Return the [X, Y] coordinate for the center point of the cell that contains the specified text.  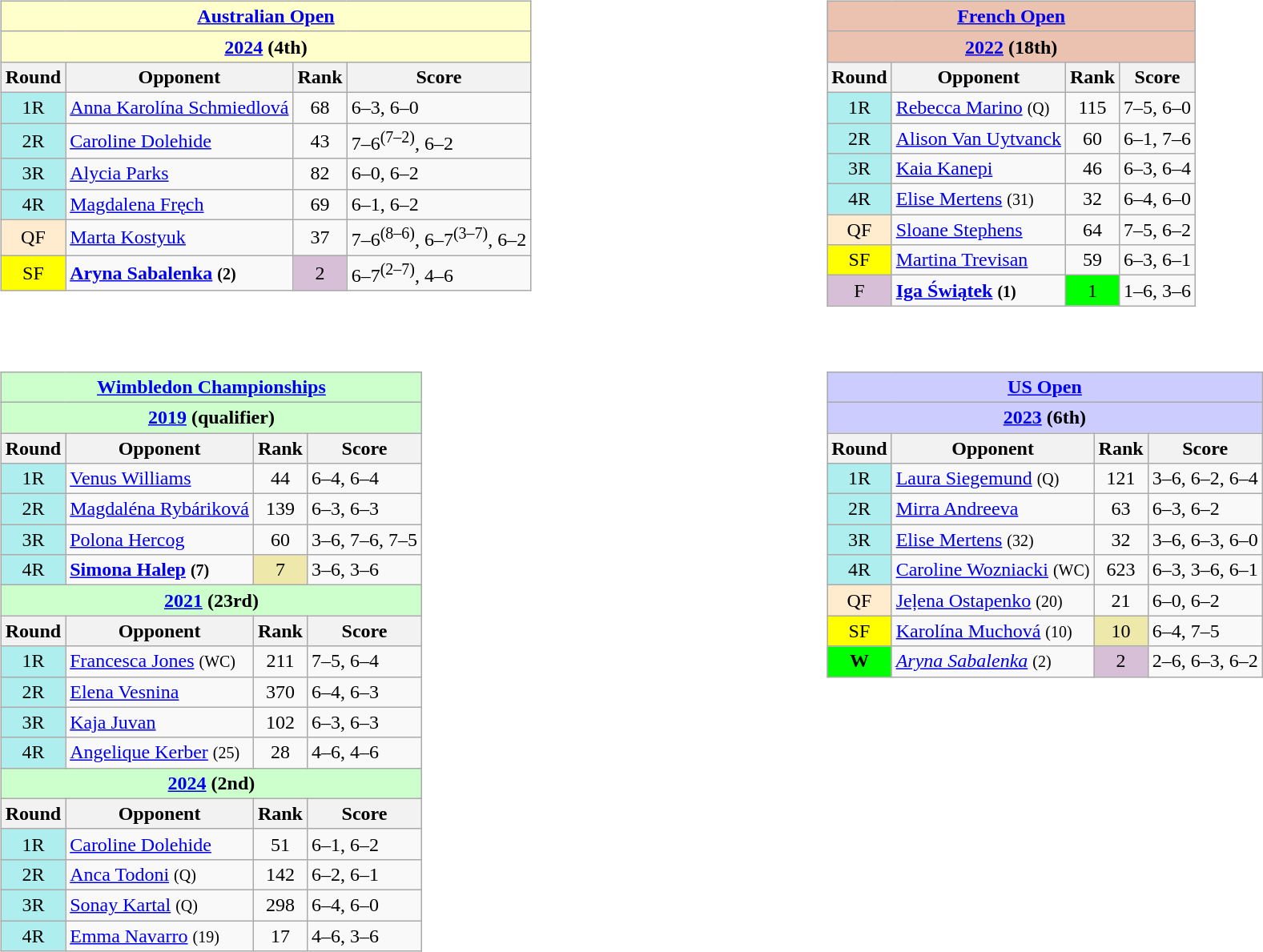
6–2, 6–1 [364, 874]
Elise Mertens (32) [993, 540]
7–5, 6–2 [1158, 230]
6–7(2–7), 4–6 [439, 274]
17 [280, 936]
F [859, 291]
Simona Halep (7) [160, 570]
7 [280, 570]
6–4, 6–4 [364, 479]
Kaja Juvan [160, 722]
69 [320, 204]
Emma Navarro (19) [160, 936]
3–6, 7–6, 7–5 [364, 540]
6–3, 6–1 [1158, 260]
63 [1121, 509]
10 [1121, 631]
Rebecca Marino (Q) [979, 107]
2019 (qualifier) [211, 417]
Iga Świątek (1) [979, 291]
43 [320, 141]
46 [1092, 169]
Marta Kostyuk [179, 237]
Polona Hercog [160, 540]
6–3, 6–0 [439, 107]
Magdalena Fręch [179, 204]
Sonay Kartal (Q) [160, 905]
37 [320, 237]
Karolína Muchová (10) [993, 631]
1–6, 3–6 [1158, 291]
3–6, 3–6 [364, 570]
Alison Van Uytvanck [979, 139]
3–6, 6–3, 6–0 [1205, 540]
298 [280, 905]
Francesca Jones (WC) [160, 661]
623 [1121, 570]
3–6, 6–2, 6–4 [1205, 479]
7–5, 6–0 [1158, 107]
Anca Todoni (Q) [160, 874]
1 [1092, 291]
W [859, 661]
115 [1092, 107]
6–3, 3–6, 6–1 [1205, 570]
59 [1092, 260]
2024 (4th) [266, 46]
4–6, 4–6 [364, 753]
US Open [1044, 387]
44 [280, 479]
Mirra Andreeva [993, 509]
2021 (23rd) [211, 601]
28 [280, 753]
7–6(8–6), 6–7(3–7), 6–2 [439, 237]
Alycia Parks [179, 174]
6–3, 6–4 [1158, 169]
Anna Karolína Schmiedlová [179, 107]
Laura Siegemund (Q) [993, 479]
Sloane Stephens [979, 230]
64 [1092, 230]
2022 (18th) [1012, 46]
Jeļena Ostapenko (20) [993, 601]
51 [280, 844]
2023 (6th) [1044, 417]
4–6, 3–6 [364, 936]
370 [280, 692]
Martina Trevisan [979, 260]
6–1, 7–6 [1158, 139]
French Open [1012, 16]
2024 (2nd) [211, 783]
6–4, 6–3 [364, 692]
Wimbledon Championships [211, 387]
Australian Open [266, 16]
Magdaléna Rybáriková [160, 509]
Elena Vesnina [160, 692]
7–6(7–2), 6–2 [439, 141]
2–6, 6–3, 6–2 [1205, 661]
Angelique Kerber (25) [160, 753]
6–3, 6–2 [1205, 509]
102 [280, 722]
Kaia Kanepi [979, 169]
21 [1121, 601]
82 [320, 174]
139 [280, 509]
211 [280, 661]
121 [1121, 479]
6–4, 7–5 [1205, 631]
142 [280, 874]
68 [320, 107]
7–5, 6–4 [364, 661]
Elise Mertens (31) [979, 199]
Venus Williams [160, 479]
Caroline Wozniacki (WC) [993, 570]
